Extract the (X, Y) coordinate from the center of the cell holding the provided text.  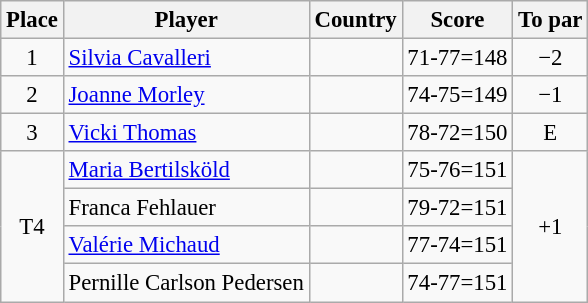
T4 (32, 226)
Vicki Thomas (186, 133)
2 (32, 95)
3 (32, 133)
Pernille Carlson Pedersen (186, 283)
71-77=148 (458, 58)
75-76=151 (458, 170)
Country (356, 20)
Valérie Michaud (186, 245)
Joanne Morley (186, 95)
Silvia Cavalleri (186, 58)
1 (32, 58)
Score (458, 20)
−2 (550, 58)
78-72=150 (458, 133)
Maria Bertilsköld (186, 170)
To par (550, 20)
Franca Fehlauer (186, 208)
79-72=151 (458, 208)
E (550, 133)
Place (32, 20)
Player (186, 20)
77-74=151 (458, 245)
−1 (550, 95)
74-77=151 (458, 283)
74-75=149 (458, 95)
+1 (550, 226)
